Return the (X, Y) coordinate for the center point of the cell that contains the specified text.  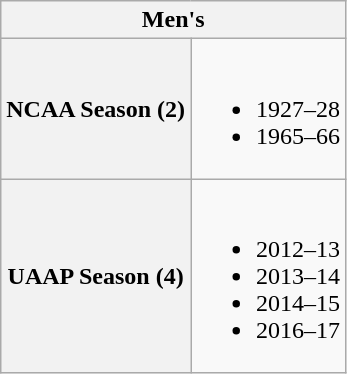
NCAA Season (2) (96, 109)
UAAP Season (4) (96, 276)
2012–132013–142014–152016–17 (268, 276)
1927–281965–66 (268, 109)
Men's (174, 20)
